Identify which cell holds the provided text, then report its (x, y) central coordinate. 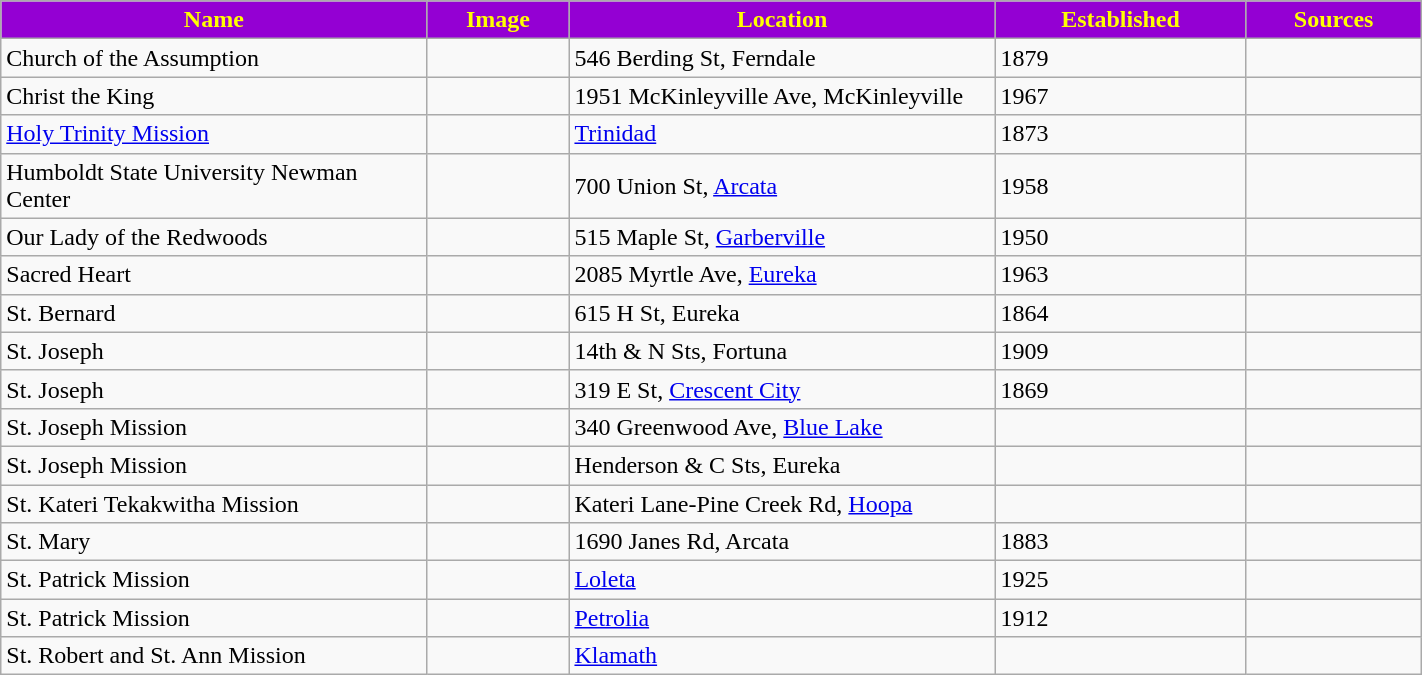
Image (498, 20)
Our Lady of the Redwoods (214, 237)
1951 McKinleyville Ave, McKinleyville (782, 96)
Sacred Heart (214, 275)
14th & N Sts, Fortuna (782, 351)
St. Robert and St. Ann Mission (214, 656)
1873 (1120, 134)
1869 (1120, 389)
Trinidad (782, 134)
1950 (1120, 237)
319 E St, Crescent City (782, 389)
Church of the Assumption (214, 58)
Christ the King (214, 96)
615 H St, Eureka (782, 313)
Humboldt State University Newman Center (214, 186)
1925 (1120, 580)
Sources (1334, 20)
515 Maple St, Garberville (782, 237)
Petrolia (782, 618)
340 Greenwood Ave, Blue Lake (782, 427)
2085 Myrtle Ave, Eureka (782, 275)
700 Union St, Arcata (782, 186)
St. Bernard (214, 313)
1864 (1120, 313)
Name (214, 20)
1958 (1120, 186)
546 Berding St, Ferndale (782, 58)
1690 Janes Rd, Arcata (782, 542)
St. Kateri Tekakwitha Mission (214, 503)
1883 (1120, 542)
Established (1120, 20)
St. Mary (214, 542)
Henderson & C Sts, Eureka (782, 465)
Holy Trinity Mission (214, 134)
1963 (1120, 275)
Loleta (782, 580)
1967 (1120, 96)
Location (782, 20)
1879 (1120, 58)
1909 (1120, 351)
Klamath (782, 656)
1912 (1120, 618)
Kateri Lane-Pine Creek Rd, Hoopa (782, 503)
